Return the (x, y) coordinate for the center point of the cell that contains the specified text.  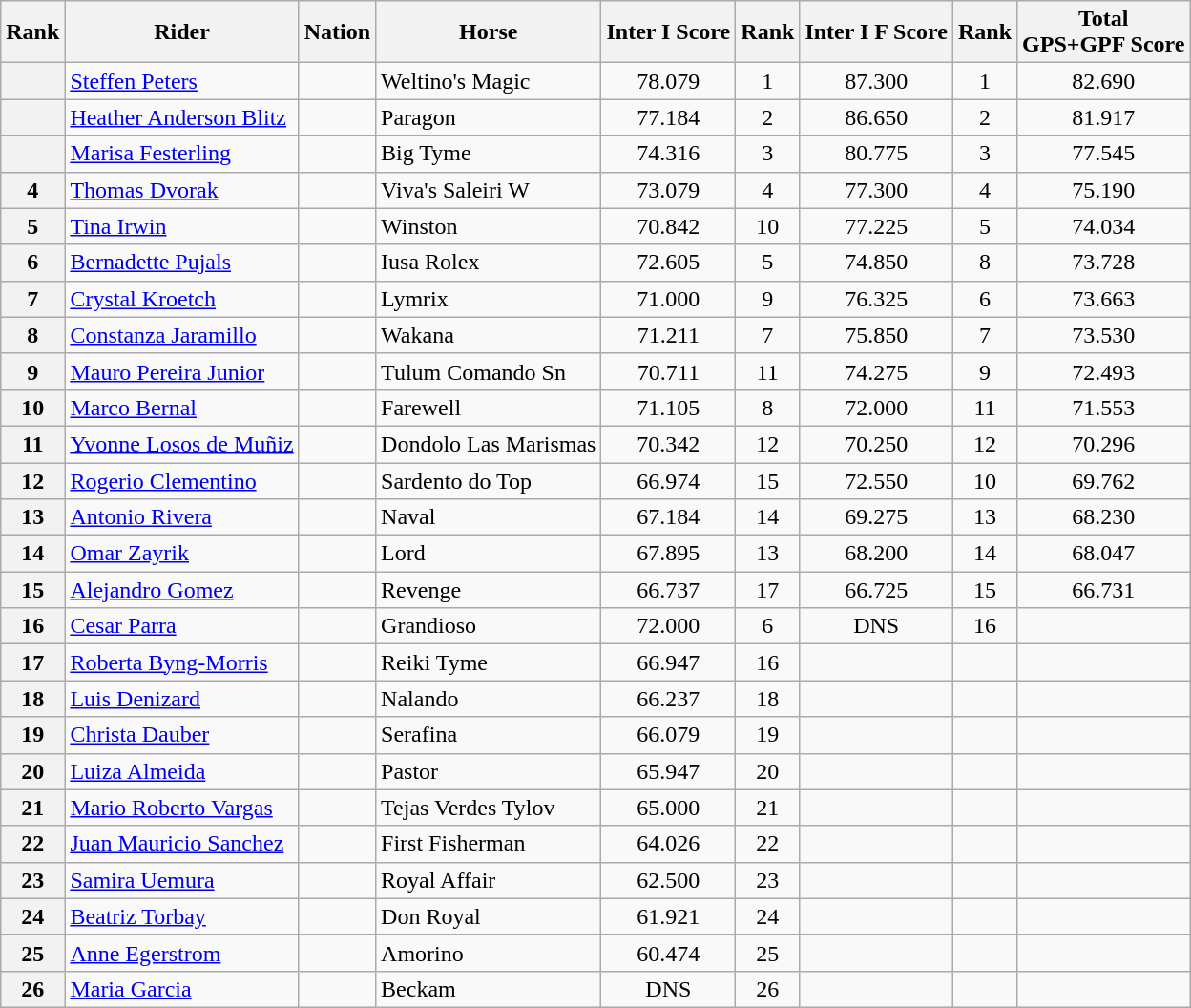
82.690 (1103, 81)
73.728 (1103, 262)
74.034 (1103, 226)
Farewell (489, 408)
71.553 (1103, 408)
Inter I Score (668, 32)
70.842 (668, 226)
72.493 (1103, 371)
Mauro Pereira Junior (181, 371)
Royal Affair (489, 880)
66.237 (668, 699)
Luiza Almeida (181, 771)
Winston (489, 226)
66.731 (1103, 590)
75.850 (876, 335)
70.711 (668, 371)
68.230 (1103, 517)
Tejas Verdes Tylov (489, 808)
Naval (489, 517)
64.026 (668, 844)
Marco Bernal (181, 408)
66.947 (668, 662)
72.550 (876, 480)
Revenge (489, 590)
Thomas Dvorak (181, 190)
Paragon (489, 117)
Bernadette Pujals (181, 262)
71.105 (668, 408)
Marisa Festerling (181, 154)
74.850 (876, 262)
81.917 (1103, 117)
Maria Garcia (181, 989)
69.275 (876, 517)
73.530 (1103, 335)
Beckam (489, 989)
77.545 (1103, 154)
Amorino (489, 953)
Yvonne Losos de Muñiz (181, 444)
74.316 (668, 154)
Dondolo Las Marismas (489, 444)
Beatriz Torbay (181, 916)
71.000 (668, 299)
67.895 (668, 554)
67.184 (668, 517)
66.974 (668, 480)
Omar Zayrik (181, 554)
Wakana (489, 335)
73.079 (668, 190)
Serafina (489, 735)
Christa Dauber (181, 735)
66.725 (876, 590)
75.190 (1103, 190)
Tulum Comando Sn (489, 371)
62.500 (668, 880)
Big Tyme (489, 154)
Cesar Parra (181, 626)
60.474 (668, 953)
61.921 (668, 916)
70.250 (876, 444)
Grandioso (489, 626)
Steffen Peters (181, 81)
Roberta Byng-Morris (181, 662)
87.300 (876, 81)
73.663 (1103, 299)
Don Royal (489, 916)
66.737 (668, 590)
Total GPS+GPF Score (1103, 32)
Lymrix (489, 299)
68.047 (1103, 554)
77.300 (876, 190)
Reiki Tyme (489, 662)
Alejandro Gomez (181, 590)
70.342 (668, 444)
Samira Uemura (181, 880)
78.079 (668, 81)
Inter I F Score (876, 32)
Weltino's Magic (489, 81)
Crystal Kroetch (181, 299)
Juan Mauricio Sanchez (181, 844)
Constanza Jaramillo (181, 335)
74.275 (876, 371)
Pastor (489, 771)
65.000 (668, 808)
Horse (489, 32)
Nalando (489, 699)
65.947 (668, 771)
68.200 (876, 554)
86.650 (876, 117)
Heather Anderson Blitz (181, 117)
Viva's Saleiri W (489, 190)
Nation (337, 32)
Sardento do Top (489, 480)
77.225 (876, 226)
70.296 (1103, 444)
69.762 (1103, 480)
Rider (181, 32)
66.079 (668, 735)
Luis Denizard (181, 699)
80.775 (876, 154)
Iusa Rolex (489, 262)
Rogerio Clementino (181, 480)
Tina Irwin (181, 226)
Lord (489, 554)
Mario Roberto Vargas (181, 808)
71.211 (668, 335)
Antonio Rivera (181, 517)
72.605 (668, 262)
First Fisherman (489, 844)
Anne Egerstrom (181, 953)
76.325 (876, 299)
77.184 (668, 117)
